Detect which cell encompasses the target text, then output its (X, Y) center coordinate. 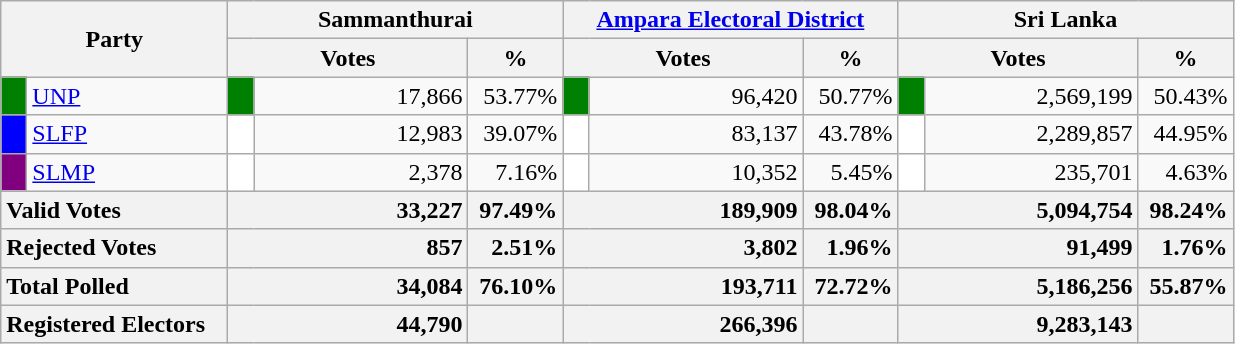
72.72% (850, 286)
2,289,857 (1031, 134)
4.63% (1186, 172)
3,802 (683, 248)
Valid Votes (114, 210)
34,084 (348, 286)
98.24% (1186, 210)
189,909 (683, 210)
43.78% (850, 134)
2.51% (516, 248)
55.87% (1186, 286)
5.45% (850, 172)
Party (114, 39)
12,983 (361, 134)
1.76% (1186, 248)
Total Polled (114, 286)
50.43% (1186, 96)
76.10% (516, 286)
235,701 (1031, 172)
5,094,754 (1018, 210)
Rejected Votes (114, 248)
33,227 (348, 210)
53.77% (516, 96)
7.16% (516, 172)
97.49% (516, 210)
98.04% (850, 210)
50.77% (850, 96)
39.07% (516, 134)
857 (348, 248)
17,866 (361, 96)
10,352 (696, 172)
Registered Electors (114, 324)
91,499 (1018, 248)
UNP (128, 96)
2,378 (361, 172)
SLFP (128, 134)
Ampara Electoral District (730, 20)
1.96% (850, 248)
Sri Lanka (1066, 20)
96,420 (696, 96)
83,137 (696, 134)
266,396 (683, 324)
44.95% (1186, 134)
44,790 (348, 324)
5,186,256 (1018, 286)
2,569,199 (1031, 96)
SLMP (128, 172)
Sammanthurai (396, 20)
9,283,143 (1018, 324)
193,711 (683, 286)
